Locate the cell with the specified text and output its [X, Y] center coordinate. 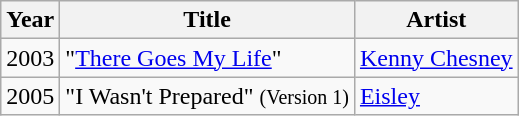
Artist [436, 20]
"There Goes My Life" [208, 58]
2003 [30, 58]
"I Wasn't Prepared" (Version 1) [208, 96]
Year [30, 20]
Kenny Chesney [436, 58]
2005 [30, 96]
Eisley [436, 96]
Title [208, 20]
